Locate the cell with the specified text and output its (X, Y) center coordinate. 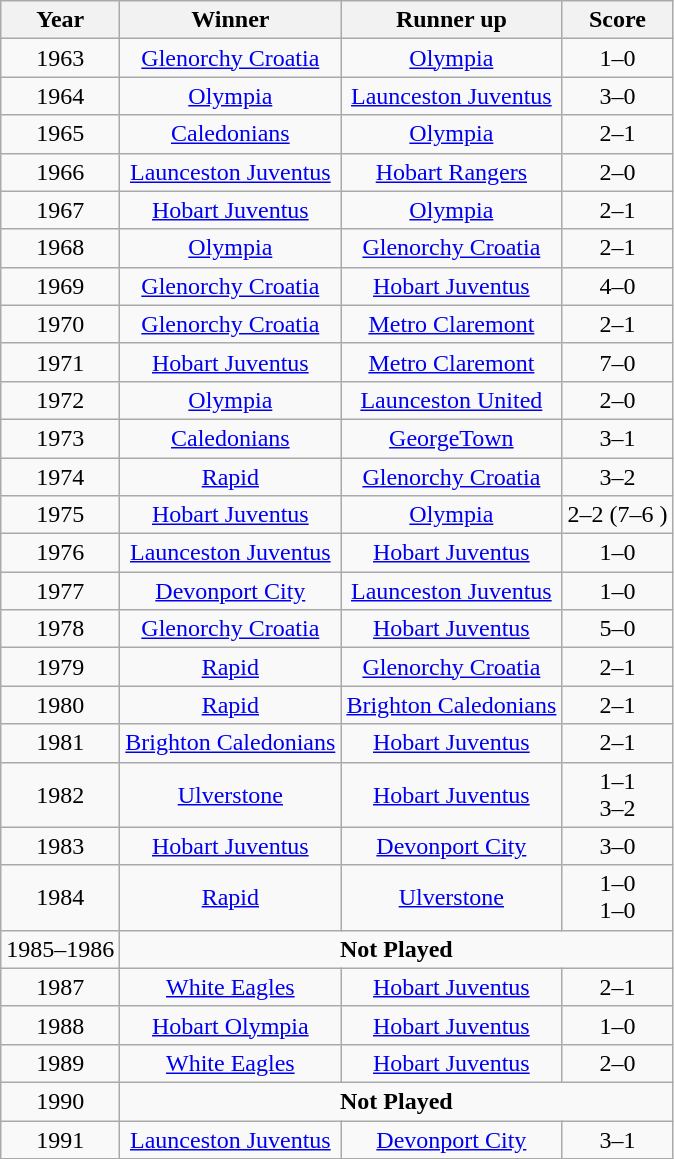
1970 (60, 324)
Year (60, 20)
1–01–0 (618, 898)
Runner up (452, 20)
1988 (60, 1025)
3–2 (618, 477)
1967 (60, 210)
1972 (60, 400)
1965 (60, 134)
4–0 (618, 286)
Launceston United (452, 400)
1991 (60, 1139)
1987 (60, 987)
5–0 (618, 629)
1979 (60, 667)
1974 (60, 477)
2–2 (7–6 ) (618, 515)
1983 (60, 846)
7–0 (618, 362)
1968 (60, 248)
1982 (60, 794)
1977 (60, 591)
GeorgeTown (452, 438)
1976 (60, 553)
Score (618, 20)
1978 (60, 629)
1966 (60, 172)
1985–1986 (60, 949)
1973 (60, 438)
Hobart Rangers (452, 172)
1980 (60, 705)
1969 (60, 286)
1989 (60, 1063)
1971 (60, 362)
1975 (60, 515)
1963 (60, 58)
Winner (230, 20)
1964 (60, 96)
1–13–2 (618, 794)
Hobart Olympia (230, 1025)
1981 (60, 743)
1990 (60, 1101)
1984 (60, 898)
